Extract the [X, Y] coordinate from the center of the cell holding the provided text.  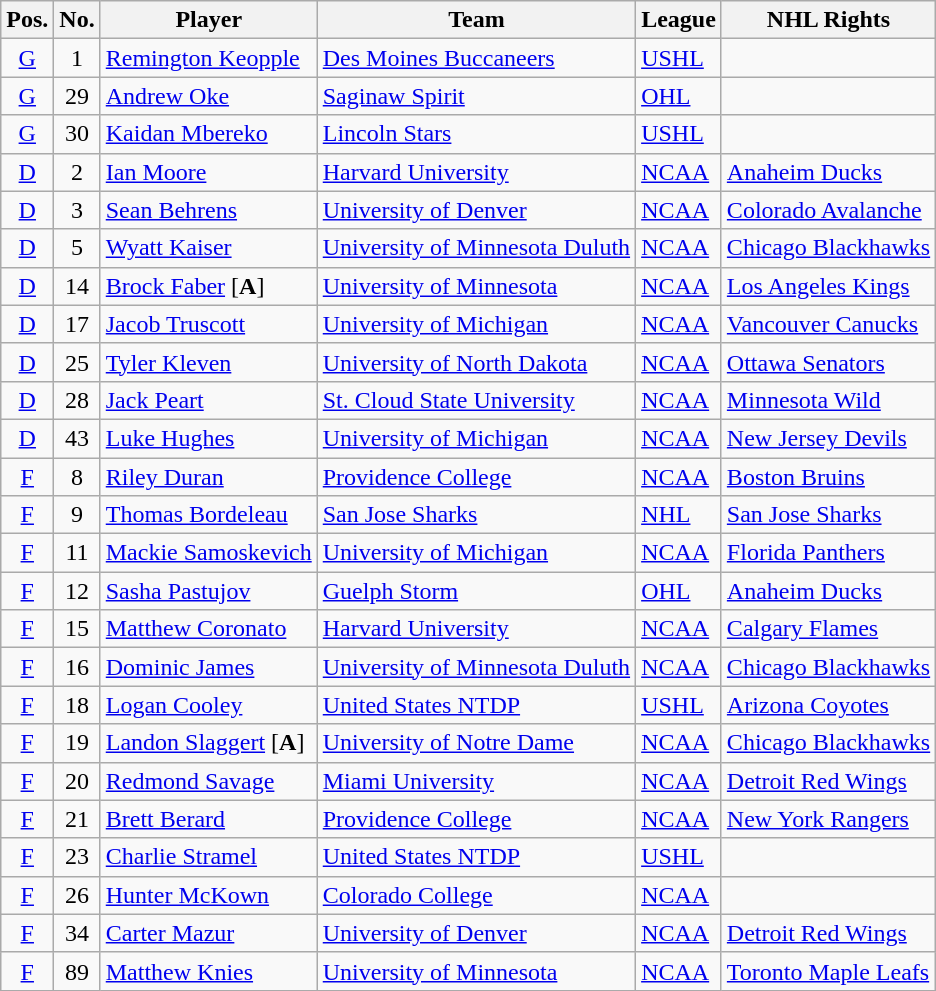
NHL Rights [828, 20]
New York Rangers [828, 819]
25 [77, 362]
3 [77, 210]
17 [77, 324]
Los Angeles Kings [828, 286]
19 [77, 743]
89 [77, 971]
26 [77, 895]
NHL [679, 515]
Toronto Maple Leafs [828, 971]
Jack Peart [208, 400]
Sasha Pastujov [208, 591]
Luke Hughes [208, 438]
Arizona Coyotes [828, 705]
Ian Moore [208, 172]
5 [77, 248]
21 [77, 819]
Andrew Oke [208, 96]
Lincoln Stars [476, 134]
9 [77, 515]
29 [77, 96]
University of Notre Dame [476, 743]
Matthew Coronato [208, 629]
Sean Behrens [208, 210]
Calgary Flames [828, 629]
Player [208, 20]
Tyler Kleven [208, 362]
St. Cloud State University [476, 400]
Kaidan Mbereko [208, 134]
Saginaw Spirit [476, 96]
Guelph Storm [476, 591]
Vancouver Canucks [828, 324]
Redmond Savage [208, 781]
League [679, 20]
43 [77, 438]
16 [77, 667]
Boston Bruins [828, 477]
Charlie Stramel [208, 857]
12 [77, 591]
Matthew Knies [208, 971]
Minnesota Wild [828, 400]
No. [77, 20]
23 [77, 857]
28 [77, 400]
Brett Berard [208, 819]
Landon Slaggert [A] [208, 743]
Des Moines Buccaneers [476, 58]
Colorado Avalanche [828, 210]
University of North Dakota [476, 362]
2 [77, 172]
Wyatt Kaiser [208, 248]
Dominic James [208, 667]
8 [77, 477]
Brock Faber [A] [208, 286]
18 [77, 705]
15 [77, 629]
Logan Cooley [208, 705]
Remington Keopple [208, 58]
14 [77, 286]
Riley Duran [208, 477]
Pos. [28, 20]
Team [476, 20]
Colorado College [476, 895]
Mackie Samoskevich [208, 553]
Hunter McKown [208, 895]
Ottawa Senators [828, 362]
34 [77, 933]
20 [77, 781]
Florida Panthers [828, 553]
11 [77, 553]
Jacob Truscott [208, 324]
30 [77, 134]
Thomas Bordeleau [208, 515]
New Jersey Devils [828, 438]
Miami University [476, 781]
1 [77, 58]
Carter Mazur [208, 933]
